Provide the [X, Y] coordinate of the cell's center where the given text is located.  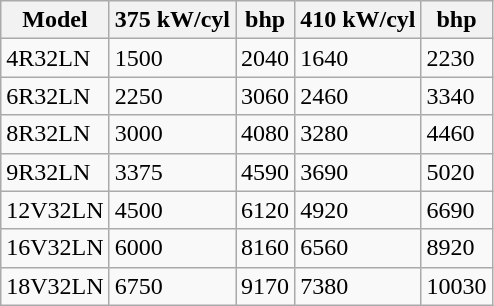
4080 [266, 134]
12V32LN [55, 210]
2040 [266, 58]
6R32LN [55, 96]
1500 [172, 58]
6000 [172, 248]
18V32LN [55, 286]
2230 [456, 58]
2460 [358, 96]
3060 [266, 96]
4460 [456, 134]
6690 [456, 210]
7380 [358, 286]
4590 [266, 172]
6560 [358, 248]
9170 [266, 286]
8920 [456, 248]
8R32LN [55, 134]
3375 [172, 172]
1640 [358, 58]
6750 [172, 286]
16V32LN [55, 248]
410 kW/cyl [358, 20]
8160 [266, 248]
375 kW/cyl [172, 20]
9R32LN [55, 172]
Model [55, 20]
6120 [266, 210]
3280 [358, 134]
2250 [172, 96]
3690 [358, 172]
3000 [172, 134]
4920 [358, 210]
4500 [172, 210]
5020 [456, 172]
3340 [456, 96]
10030 [456, 286]
4R32LN [55, 58]
